Locate the cell with the specified text and output its [X, Y] center coordinate. 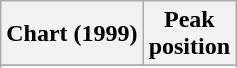
Peakposition [189, 34]
Chart (1999) [72, 34]
